Extract the (x, y) coordinate from the center of the cell holding the provided text.  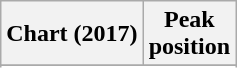
Peakposition (189, 34)
Chart (2017) (72, 34)
